Locate the cell with the specified text and output its [X, Y] center coordinate. 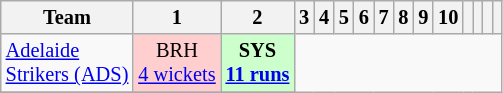
4 [324, 17]
9 [423, 17]
5 [344, 17]
SYS11 runs [258, 63]
7 [384, 17]
3 [304, 17]
10 [448, 17]
2 [258, 17]
1 [176, 17]
BRH4 wickets [176, 63]
8 [404, 17]
AdelaideStrikers (ADS) [68, 63]
6 [364, 17]
Team [68, 17]
